Extract the [X, Y] coordinate from the center of the cell holding the provided text.  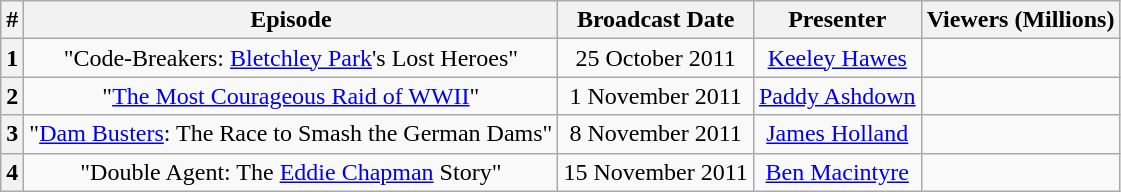
Keeley Hawes [837, 58]
Presenter [837, 20]
"Code-Breakers: Bletchley Park's Lost Heroes" [291, 58]
Ben Macintyre [837, 172]
3 [12, 134]
8 November 2011 [656, 134]
1 [12, 58]
25 October 2011 [656, 58]
1 November 2011 [656, 96]
15 November 2011 [656, 172]
2 [12, 96]
"The Most Courageous Raid of WWII" [291, 96]
Viewers (Millions) [1020, 20]
"Dam Busters: The Race to Smash the German Dams" [291, 134]
Paddy Ashdown [837, 96]
"Double Agent: The Eddie Chapman Story" [291, 172]
James Holland [837, 134]
Episode [291, 20]
Broadcast Date [656, 20]
4 [12, 172]
# [12, 20]
